Search for the cell housing the specified text and yield its (X, Y) center coordinate. 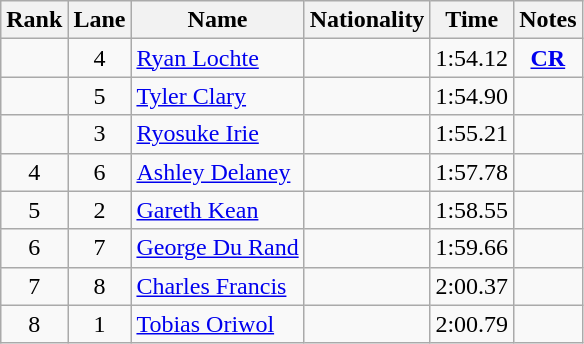
Ryan Lochte (218, 58)
Charles Francis (218, 286)
1:57.78 (472, 172)
Rank (34, 20)
Name (218, 20)
Time (472, 20)
2:00.37 (472, 286)
Notes (548, 20)
1:59.66 (472, 248)
Tobias Oriwol (218, 324)
Lane (100, 20)
Tyler Clary (218, 96)
3 (100, 134)
George Du Rand (218, 248)
1:54.90 (472, 96)
1:55.21 (472, 134)
Nationality (367, 20)
Ashley Delaney (218, 172)
CR (548, 58)
1:58.55 (472, 210)
1:54.12 (472, 58)
2 (100, 210)
2:00.79 (472, 324)
1 (100, 324)
Ryosuke Irie (218, 134)
Gareth Kean (218, 210)
